Search for the cell housing the specified text and yield its (x, y) center coordinate. 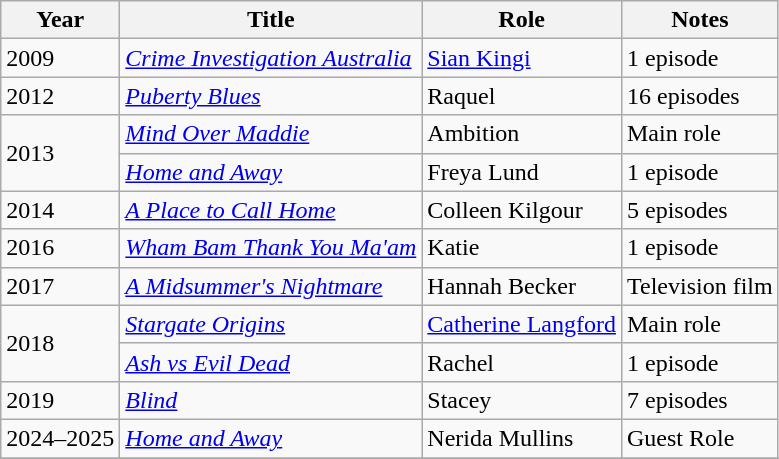
2013 (60, 153)
5 episodes (700, 210)
Year (60, 20)
2009 (60, 58)
Colleen Kilgour (522, 210)
Blind (271, 400)
A Place to Call Home (271, 210)
Title (271, 20)
Sian Kingi (522, 58)
Wham Bam Thank You Ma'am (271, 248)
2024–2025 (60, 438)
Puberty Blues (271, 96)
2014 (60, 210)
Rachel (522, 362)
2012 (60, 96)
Mind Over Maddie (271, 134)
Ash vs Evil Dead (271, 362)
Freya Lund (522, 172)
7 episodes (700, 400)
Katie (522, 248)
Stacey (522, 400)
Role (522, 20)
2018 (60, 343)
16 episodes (700, 96)
2016 (60, 248)
Hannah Becker (522, 286)
Crime Investigation Australia (271, 58)
Guest Role (700, 438)
2019 (60, 400)
Ambition (522, 134)
Stargate Origins (271, 324)
A Midsummer's Nightmare (271, 286)
Nerida Mullins (522, 438)
Notes (700, 20)
Television film (700, 286)
Catherine Langford (522, 324)
Raquel (522, 96)
2017 (60, 286)
